Locate the cell with the specified text and output its [x, y] center coordinate. 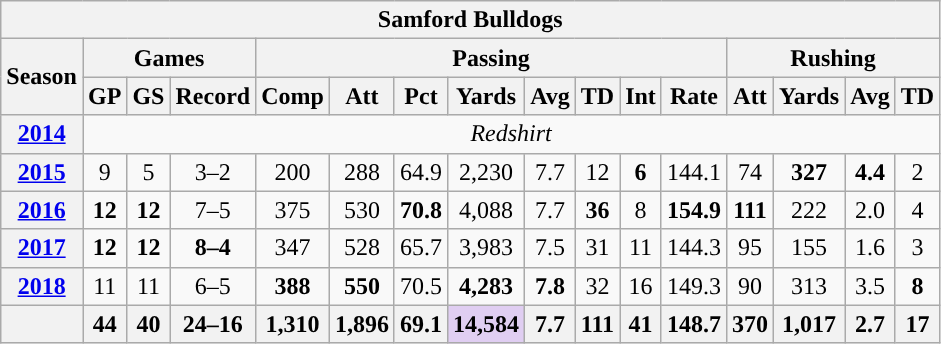
222 [810, 210]
200 [293, 172]
32 [597, 286]
Games [168, 58]
36 [597, 210]
148.7 [694, 324]
2017 [42, 248]
70.8 [420, 210]
14,584 [486, 324]
3.5 [870, 286]
9 [104, 172]
Samford Bulldogs [470, 20]
5 [148, 172]
65.7 [420, 248]
Comp [293, 96]
154.9 [694, 210]
4.4 [870, 172]
288 [362, 172]
1,896 [362, 324]
24–16 [213, 324]
Rate [694, 96]
4 [917, 210]
2016 [42, 210]
3 [917, 248]
2.0 [870, 210]
16 [641, 286]
155 [810, 248]
GS [148, 96]
Int [641, 96]
327 [810, 172]
2,230 [486, 172]
31 [597, 248]
90 [750, 286]
347 [293, 248]
530 [362, 210]
69.1 [420, 324]
375 [293, 210]
144.3 [694, 248]
Pct [420, 96]
8–4 [213, 248]
95 [750, 248]
4,088 [486, 210]
1,310 [293, 324]
2014 [42, 134]
70.5 [420, 286]
3,983 [486, 248]
388 [293, 286]
Season [42, 77]
528 [362, 248]
Passing [492, 58]
2018 [42, 286]
2015 [42, 172]
74 [750, 172]
Rushing [832, 58]
144.1 [694, 172]
17 [917, 324]
7.5 [550, 248]
41 [641, 324]
3–2 [213, 172]
7–5 [213, 210]
44 [104, 324]
Record [213, 96]
2 [917, 172]
Redshirt [510, 134]
6 [641, 172]
GP [104, 96]
40 [148, 324]
1.6 [870, 248]
313 [810, 286]
1,017 [810, 324]
4,283 [486, 286]
2.7 [870, 324]
6–5 [213, 286]
550 [362, 286]
149.3 [694, 286]
370 [750, 324]
64.9 [420, 172]
7.8 [550, 286]
